From the cell containing the given text, extract its center point as [X, Y] coordinate. 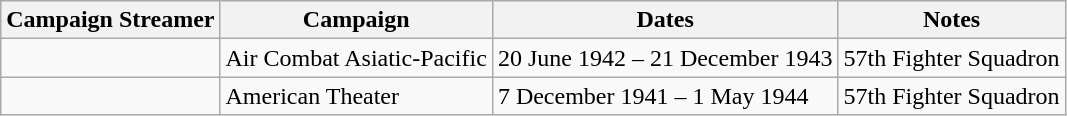
7 December 1941 – 1 May 1944 [665, 96]
Campaign [356, 20]
American Theater [356, 96]
Notes [952, 20]
Dates [665, 20]
20 June 1942 – 21 December 1943 [665, 58]
Air Combat Asiatic-Pacific [356, 58]
Campaign Streamer [110, 20]
